Scan for the cell matching the given text and deliver its [X, Y] coordinate at center. 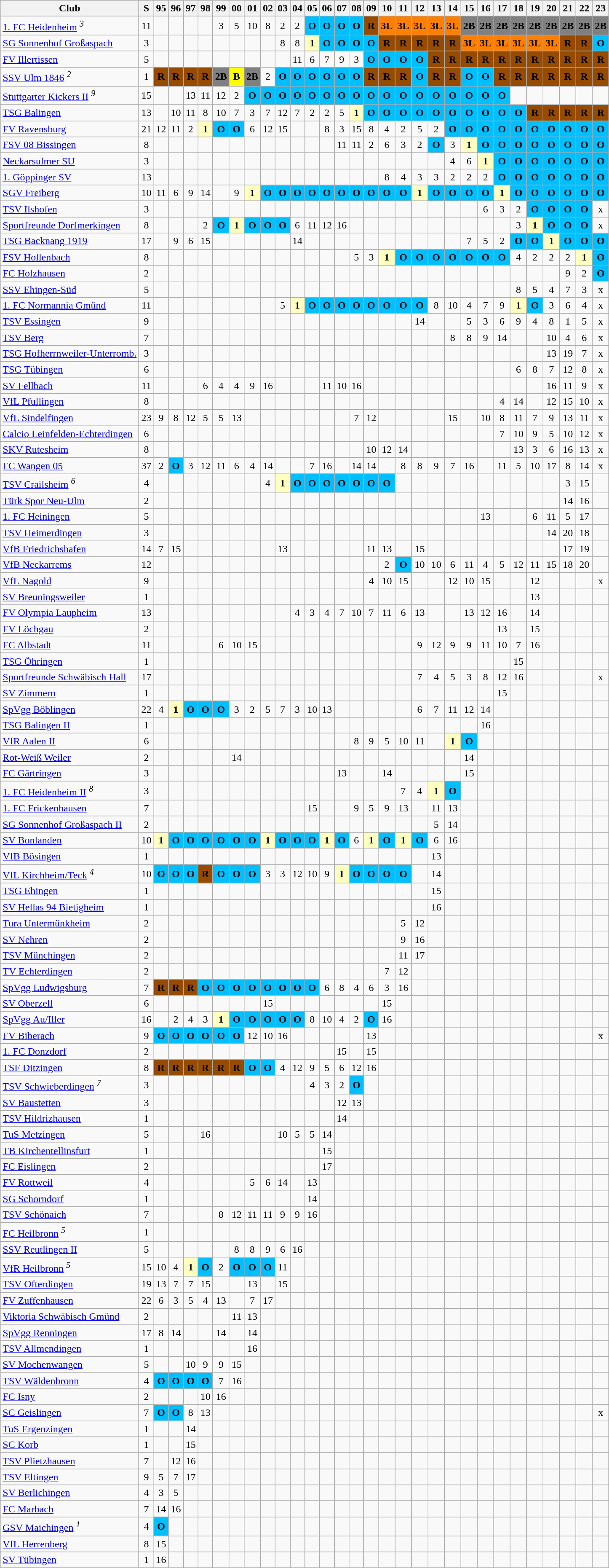
98 [206, 8]
S [147, 8]
37 [147, 466]
SV Berlichingen [70, 1493]
SC Korb [70, 1445]
SSV Ulm 1846 2 [70, 77]
01 [252, 8]
SV Hellas 94 Bietigheim [70, 907]
FC Holzhausen [70, 273]
SG Sonnenhof Großaspach [70, 43]
TSV Plietzhausen [70, 1461]
SV Bonlanden [70, 840]
SV Mochenwangen [70, 1364]
SSV Reutlingen II [70, 1249]
FSV 08 Bissingen [70, 145]
FV Biberach [70, 1036]
Türk Spor Neu-Ulm [70, 501]
Rot-Weiß Weiler [70, 757]
TSV Hildrizhausen [70, 1118]
02 [268, 8]
SV Fellbach [70, 386]
SpVgg Böblingen [70, 709]
TB Kirchentellinsfurt [70, 1151]
TSV Schwieberdingen 7 [70, 1085]
VfB Bösingen [70, 856]
08 [356, 8]
VfB Neckarrems [70, 565]
TSG Balingen [70, 113]
FC Wangen 05 [70, 466]
96 [176, 8]
FV Illertissen [70, 59]
GSV Maichingen 1 [70, 1527]
TSV Wäldenbronn [70, 1380]
VfL Herrenberg [70, 1544]
VfR Aalen II [70, 741]
FC Marbach [70, 1509]
TSG Balingen II [70, 725]
TSG Hofherrnweiler-Unterromb. [70, 354]
TSG Ehingen [70, 891]
09 [371, 8]
SpVgg Ludwigsburg [70, 987]
TSV Heimerdingen [70, 533]
TSV Berg [70, 337]
06 [327, 8]
TSG Öhringen [70, 661]
Viktoria Schwäbisch Gmünd [70, 1316]
00 [237, 8]
03 [282, 8]
SpVgg Renningen [70, 1332]
TSV Münchingen [70, 955]
FC Isny [70, 1396]
SV Tübingen [70, 1560]
97 [190, 8]
SG Sonnenhof Großaspach II [70, 824]
TSV Ofterdingen [70, 1284]
SV Breuningsweiler [70, 597]
Sportfreunde Dorfmerkingen [70, 225]
TuS Metzingen [70, 1135]
TSG Tübingen [70, 370]
Sportfreunde Schwäbisch Hall [70, 677]
99 [221, 8]
1. FC Heiningen [70, 517]
Neckarsulmer SU [70, 161]
04 [297, 8]
SG Schorndorf [70, 1199]
FV Rottweil [70, 1183]
VfL Pfullingen [70, 402]
1. FC Heidenheim II 8 [70, 791]
TSV Crailsheim 6 [70, 483]
FV Ravensburg [70, 129]
07 [342, 8]
SGV Freiberg [70, 193]
VfL Kirchheim/Teck 4 [70, 874]
VfB Friedrichshafen [70, 549]
TSV Allmendingen [70, 1348]
1. Göppinger SV [70, 177]
1. FC Donzdorf [70, 1052]
Calcio Leinfelden-Echterdingen [70, 434]
FV Olympia Laupheim [70, 613]
SV Baustetten [70, 1102]
1. FC Frickenhausen [70, 808]
FV Löchgau [70, 629]
FC Albstadt [70, 645]
TV Echterdingen [70, 971]
B [237, 77]
Tura Untermünkheim [70, 923]
FC Eislingen [70, 1167]
TSV Essingen [70, 321]
FC Gärtringen [70, 773]
SKV Rutesheim [70, 450]
05 [313, 8]
FSV Hollenbach [70, 257]
Stuttgarter Kickers II 9 [70, 95]
TSV Ilshofen [70, 209]
TSV Schönaich [70, 1215]
SC Geislingen [70, 1413]
FV Zuffenhausen [70, 1300]
SSV Ehingen-Süd [70, 289]
TSF Ditzingen [70, 1068]
TSG Backnang 1919 [70, 241]
1. FC Heidenheim 3 [70, 26]
VfL Sindelfingen [70, 418]
Club [70, 8]
SpVgg Au/Iller [70, 1020]
95 [161, 8]
TSV Eltingen [70, 1477]
VfL Nagold [70, 581]
FC Heilbronn 5 [70, 1232]
SV Nehren [70, 939]
VfR Heilbronn 5 [70, 1267]
TuS Ergenzingen [70, 1429]
SV Zimmern [70, 693]
1. FC Normannia Gmünd [70, 305]
SV Oberzell [70, 1004]
